For the text-containing cell, return its midpoint in (X, Y) coordinate format. 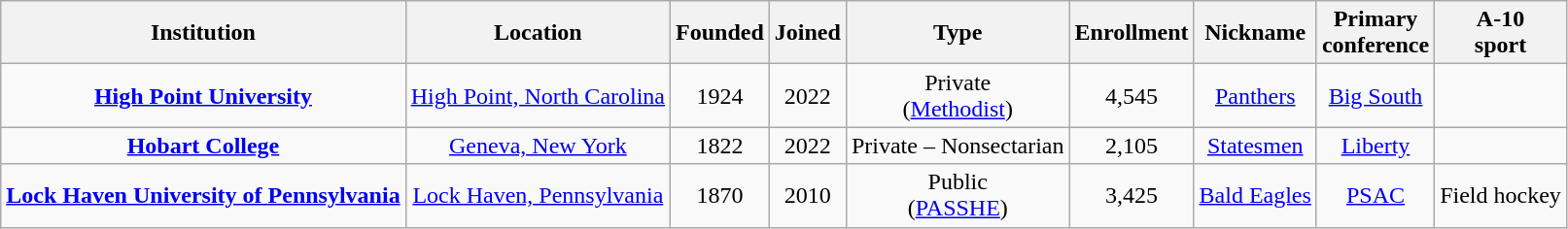
1822 (720, 146)
Lock Haven, Pennsylvania (538, 196)
Liberty (1375, 146)
Private – Nonsectarian (958, 146)
PSAC (1375, 196)
Public(PASSHE) (958, 196)
Location (538, 33)
Type (958, 33)
2010 (807, 196)
High Point University (203, 95)
3,425 (1132, 196)
Panthers (1255, 95)
Private(Methodist) (958, 95)
Nickname (1255, 33)
Enrollment (1132, 33)
1924 (720, 95)
High Point, North Carolina (538, 95)
1870 (720, 196)
4,545 (1132, 95)
Founded (720, 33)
2,105 (1132, 146)
Lock Haven University of Pennsylvania (203, 196)
Big South (1375, 95)
Field hockey (1501, 196)
Institution (203, 33)
Joined (807, 33)
Bald Eagles (1255, 196)
Geneva, New York (538, 146)
Statesmen (1255, 146)
A-10sport (1501, 33)
Primaryconference (1375, 33)
Hobart College (203, 146)
